Find where the given text appears and provide that cell's center as (X, Y) coordinate. 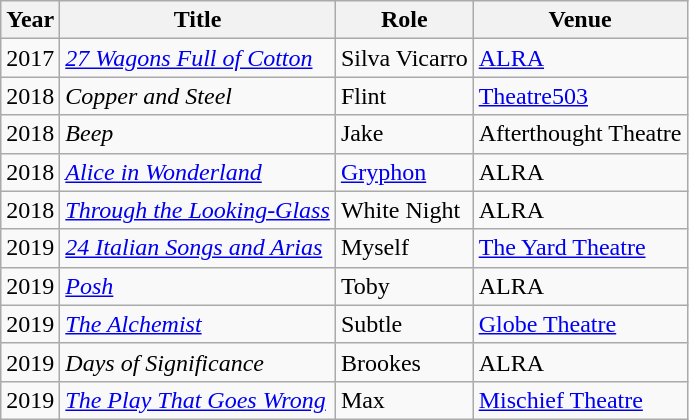
The Play That Goes Wrong (198, 400)
The Yard Theatre (580, 248)
Jake (404, 134)
Gryphon (404, 172)
The Alchemist (198, 324)
Brookes (404, 362)
Beep (198, 134)
Posh (198, 286)
Copper and Steel (198, 96)
Through the Looking-Glass (198, 210)
Alice in Wonderland (198, 172)
27 Wagons Full of Cotton (198, 58)
Mischief Theatre (580, 400)
Title (198, 20)
2017 (30, 58)
Globe Theatre (580, 324)
Role (404, 20)
24 Italian Songs and Arias (198, 248)
Year (30, 20)
Venue (580, 20)
Silva Vicarro (404, 58)
Toby (404, 286)
White Night (404, 210)
Subtle (404, 324)
Myself (404, 248)
Flint (404, 96)
Afterthought Theatre (580, 134)
Max (404, 400)
Theatre503 (580, 96)
Days of Significance (198, 362)
